Detect which cell encompasses the target text, then output its (X, Y) center coordinate. 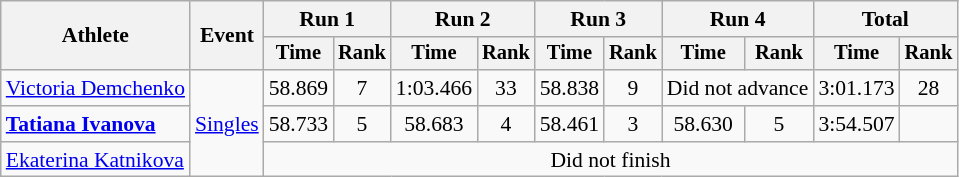
58.630 (704, 124)
Did not advance (738, 88)
Run 1 (328, 19)
3:54.507 (856, 124)
58.683 (434, 124)
9 (633, 88)
Tatiana Ivanova (96, 124)
3 (633, 124)
Run 2 (463, 19)
58.838 (570, 88)
58.869 (298, 88)
58.461 (570, 124)
Athlete (96, 36)
Run 4 (738, 19)
Total (885, 19)
33 (506, 88)
Event (227, 36)
3:01.173 (856, 88)
28 (929, 88)
Run 3 (598, 19)
Singles (227, 124)
4 (506, 124)
Victoria Demchenko (96, 88)
1:03.466 (434, 88)
7 (362, 88)
58.733 (298, 124)
